Scan for the cell matching the given text and deliver its [X, Y] coordinate at center. 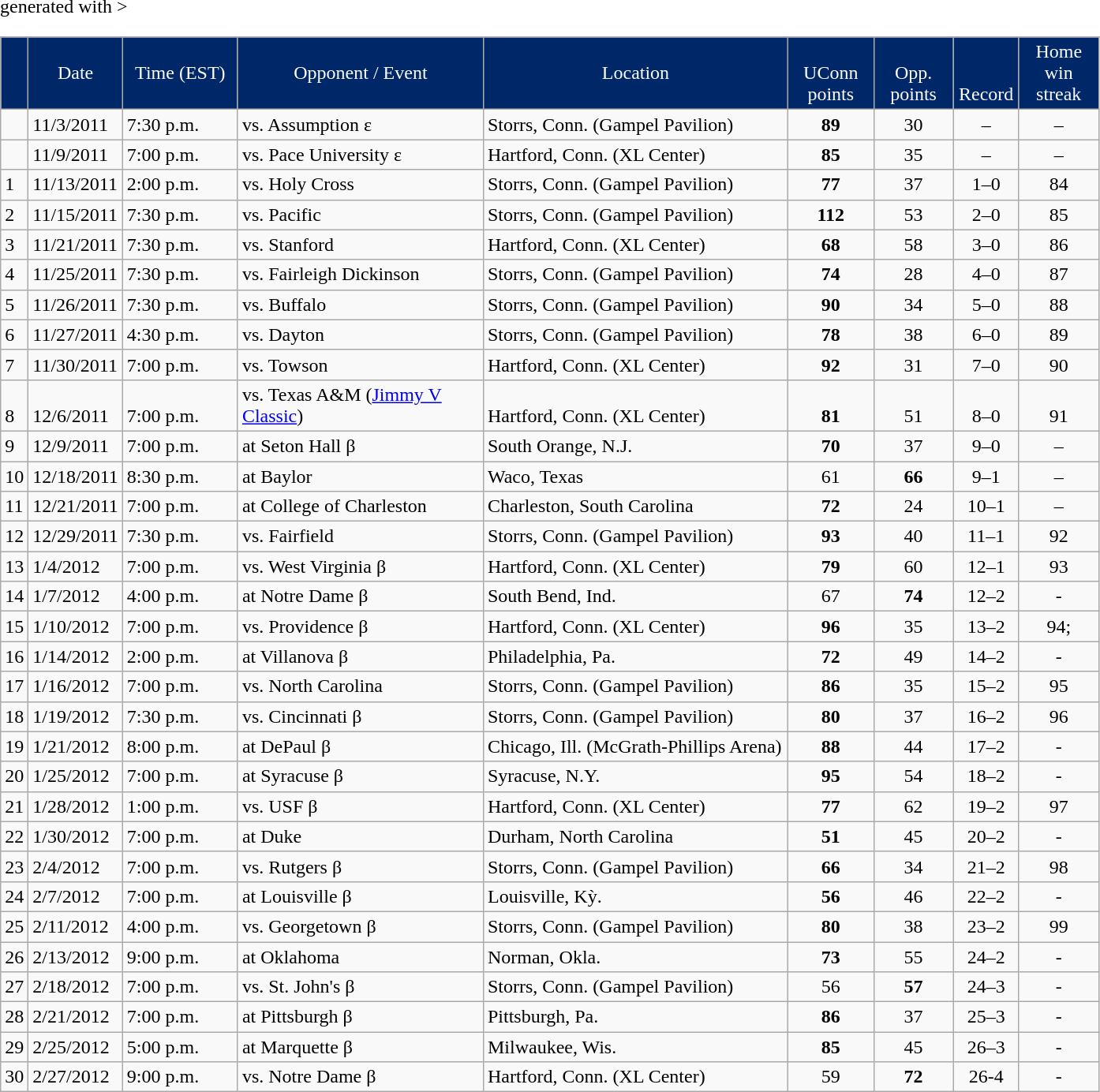
8:30 p.m. [180, 476]
at Duke [360, 836]
62 [914, 806]
26-4 [986, 1077]
11/30/2011 [76, 365]
at Syracuse β [360, 776]
vs. Notre Dame β [360, 1077]
25–3 [986, 1017]
49 [914, 656]
vs. Providence β [360, 626]
1/28/2012 [76, 806]
at Baylor [360, 476]
97 [1059, 806]
18–2 [986, 776]
2 [14, 215]
9–1 [986, 476]
17 [14, 686]
20–2 [986, 836]
58 [914, 245]
vs. Cincinnati β [360, 716]
vs. Towson [360, 365]
11/13/2011 [76, 185]
Louisville, Kỳ. [635, 896]
16–2 [986, 716]
vs. Fairfield [360, 537]
at Seton Hall β [360, 446]
Opp. points [914, 73]
14 [14, 596]
2/4/2012 [76, 866]
7–0 [986, 365]
12/9/2011 [76, 446]
23–2 [986, 926]
at College of Charleston [360, 507]
at Marquette β [360, 1047]
11/9/2011 [76, 155]
98 [1059, 866]
26 [14, 957]
1/14/2012 [76, 656]
91 [1059, 406]
Home win streak [1059, 73]
Time (EST) [180, 73]
vs. Stanford [360, 245]
3–0 [986, 245]
24–3 [986, 987]
6–0 [986, 335]
10–1 [986, 507]
at DePaul β [360, 746]
68 [832, 245]
1/16/2012 [76, 686]
1 [14, 185]
vs. Georgetown β [360, 926]
at Pittsburgh β [360, 1017]
Norman, Okla. [635, 957]
8:00 p.m. [180, 746]
South Orange, N.J. [635, 446]
87 [1059, 275]
4:30 p.m. [180, 335]
112 [832, 215]
2/13/2012 [76, 957]
79 [832, 567]
at Notre Dame β [360, 596]
Chicago, Ill. (McGrath-Phillips Arena) [635, 746]
Charleston, South Carolina [635, 507]
13–2 [986, 626]
Durham, North Carolina [635, 836]
Waco, Texas [635, 476]
24–2 [986, 957]
12/6/2011 [76, 406]
Milwaukee, Wis. [635, 1047]
2/7/2012 [76, 896]
vs. West Virginia β [360, 567]
54 [914, 776]
26–3 [986, 1047]
2/18/2012 [76, 987]
7 [14, 365]
vs. Pace University ε [360, 155]
60 [914, 567]
1/21/2012 [76, 746]
Record [986, 73]
21 [14, 806]
vs. Buffalo [360, 305]
vs. North Carolina [360, 686]
11/21/2011 [76, 245]
Date [76, 73]
11/26/2011 [76, 305]
12/18/2011 [76, 476]
9–0 [986, 446]
2/25/2012 [76, 1047]
Opponent / Event [360, 73]
Location [635, 73]
31 [914, 365]
Syracuse, N.Y. [635, 776]
at Louisville β [360, 896]
vs. Assumption ε [360, 125]
5:00 p.m. [180, 1047]
2–0 [986, 215]
4–0 [986, 275]
at Oklahoma [360, 957]
55 [914, 957]
11/3/2011 [76, 125]
59 [832, 1077]
81 [832, 406]
8–0 [986, 406]
53 [914, 215]
22–2 [986, 896]
12/29/2011 [76, 537]
67 [832, 596]
25 [14, 926]
20 [14, 776]
1/19/2012 [76, 716]
5–0 [986, 305]
vs. Dayton [360, 335]
12–1 [986, 567]
vs. Rutgers β [360, 866]
2/11/2012 [76, 926]
70 [832, 446]
1/4/2012 [76, 567]
1/10/2012 [76, 626]
11–1 [986, 537]
78 [832, 335]
vs. Holy Cross [360, 185]
Philadelphia, Pa. [635, 656]
9 [14, 446]
1/25/2012 [76, 776]
61 [832, 476]
13 [14, 567]
vs. Pacific [360, 215]
1/30/2012 [76, 836]
2/27/2012 [76, 1077]
12–2 [986, 596]
73 [832, 957]
17–2 [986, 746]
5 [14, 305]
14–2 [986, 656]
18 [14, 716]
11 [14, 507]
1–0 [986, 185]
4 [14, 275]
15–2 [986, 686]
vs. USF β [360, 806]
vs. Fairleigh Dickinson [360, 275]
21–2 [986, 866]
10 [14, 476]
27 [14, 987]
40 [914, 537]
12 [14, 537]
South Bend, Ind. [635, 596]
UConn points [832, 73]
29 [14, 1047]
2/21/2012 [76, 1017]
3 [14, 245]
22 [14, 836]
46 [914, 896]
Pittsburgh, Pa. [635, 1017]
19 [14, 746]
94; [1059, 626]
99 [1059, 926]
12/21/2011 [76, 507]
6 [14, 335]
11/27/2011 [76, 335]
44 [914, 746]
57 [914, 987]
1:00 p.m. [180, 806]
16 [14, 656]
at Villanova β [360, 656]
23 [14, 866]
11/25/2011 [76, 275]
15 [14, 626]
vs. St. John's β [360, 987]
8 [14, 406]
19–2 [986, 806]
84 [1059, 185]
vs. Texas A&M (Jimmy V Classic) [360, 406]
1/7/2012 [76, 596]
11/15/2011 [76, 215]
